Identify which cell holds the provided text, then report its [x, y] central coordinate. 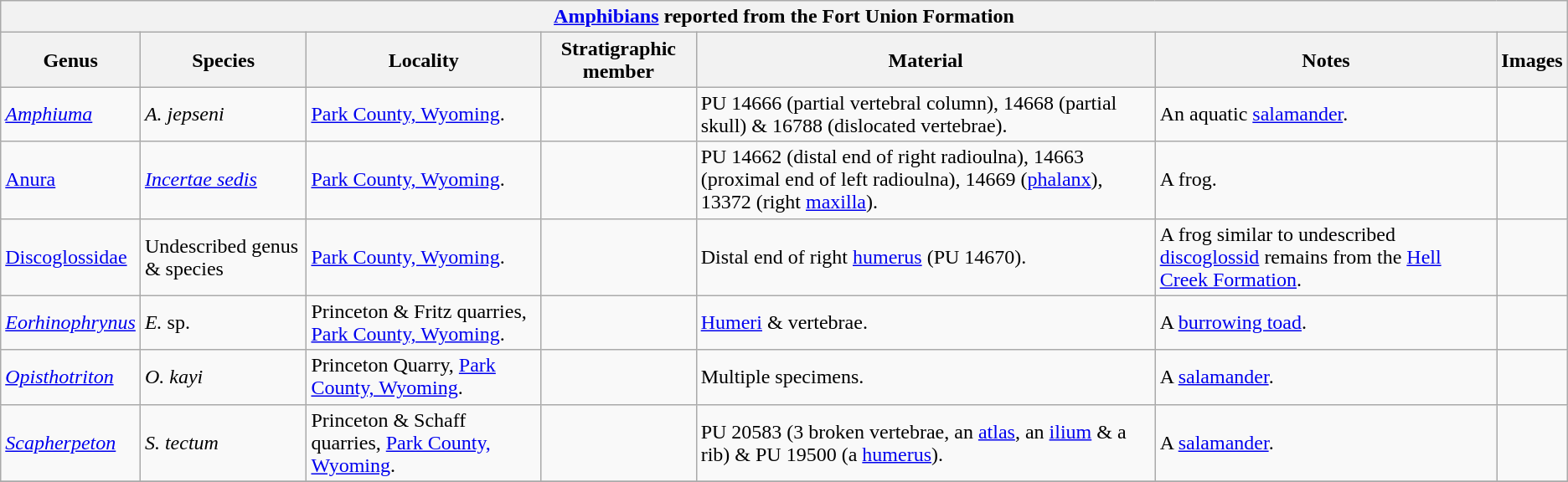
Amphibians reported from the Fort Union Formation [784, 17]
Notes [1326, 60]
Princeton & Schaff quarries, Park County, Wyoming. [424, 443]
Species [223, 60]
Genus [70, 60]
PU 14666 (partial vertebral column), 14668 (partial skull) & 16788 (dislocated vertebrae). [926, 114]
Images [1532, 60]
Scapherpeton [70, 443]
PU 20583 (3 broken vertebrae, an atlas, an ilium & a rib) & PU 19500 (a humerus). [926, 443]
Discoglossidae [70, 257]
A frog. [1326, 180]
A burrowing toad. [1326, 323]
S. tectum [223, 443]
Incertae sedis [223, 180]
Locality [424, 60]
Multiple specimens. [926, 377]
E. sp. [223, 323]
Amphiuma [70, 114]
Princeton & Fritz quarries, Park County, Wyoming. [424, 323]
An aquatic salamander. [1326, 114]
PU 14662 (distal end of right radioulna), 14663 (proximal end of left radioulna), 14669 (phalanx), 13372 (right maxilla). [926, 180]
Opisthotriton [70, 377]
Anura [70, 180]
Distal end of right humerus (PU 14670). [926, 257]
O. kayi [223, 377]
Humeri & vertebrae. [926, 323]
Stratigraphic member [618, 60]
Undescribed genus & species [223, 257]
A frog similar to undescribed discoglossid remains from the Hell Creek Formation. [1326, 257]
Eorhinophrynus [70, 323]
Princeton Quarry, Park County, Wyoming. [424, 377]
Material [926, 60]
A. jepseni [223, 114]
